Return (X, Y) of the center of cell containing provided text 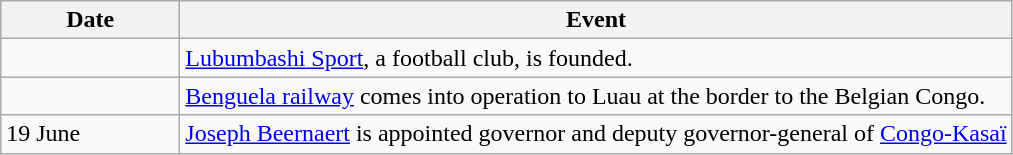
Benguela railway comes into operation to Luau at the border to the Belgian Congo. (596, 96)
Joseph Beernaert is appointed governor and deputy governor-general of Congo-Kasaï (596, 134)
19 June (90, 134)
Lubumbashi Sport, a football club, is founded. (596, 58)
Event (596, 20)
Date (90, 20)
